For the text-containing cell, return its midpoint in (X, Y) coordinate format. 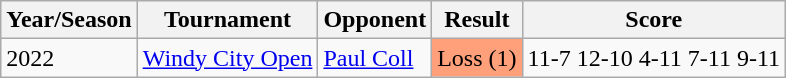
Score (654, 20)
Year/Season (69, 20)
Paul Coll (375, 58)
2022 (69, 58)
Result (477, 20)
Opponent (375, 20)
Tournament (228, 20)
Windy City Open (228, 58)
Loss (1) (477, 58)
11-7 12-10 4-11 7-11 9-11 (654, 58)
